Scan for the cell matching the given text and deliver its (x, y) coordinate at center. 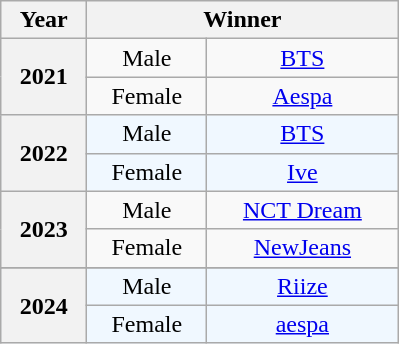
aespa (302, 324)
Riize (302, 286)
Year (44, 20)
2021 (44, 77)
2024 (44, 305)
Ive (302, 172)
Aespa (302, 96)
NewJeans (302, 248)
Winner (242, 20)
NCT Dream (302, 210)
2023 (44, 229)
2022 (44, 153)
